Search for the cell housing the specified text and yield its (x, y) center coordinate. 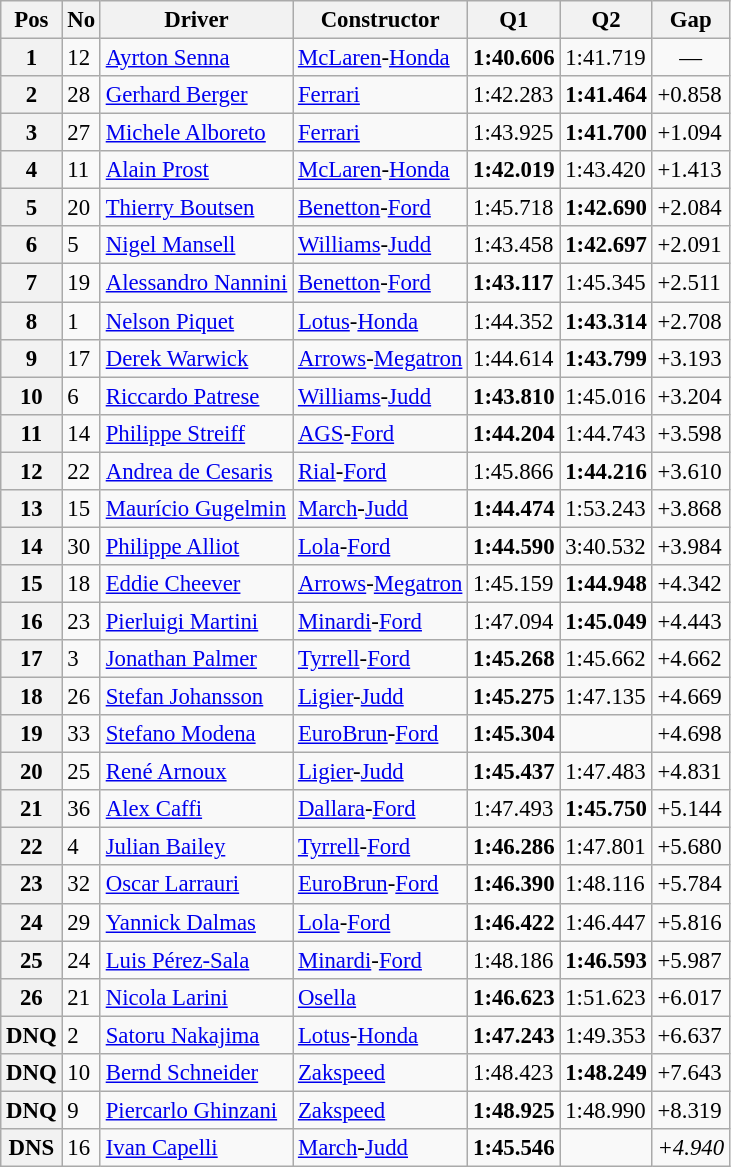
1:48.990 (606, 1110)
Nicola Larini (196, 997)
1:45.275 (514, 697)
+1.413 (690, 170)
1:44.590 (514, 546)
Riccardo Patrese (196, 396)
1:46.447 (606, 922)
+3.204 (690, 396)
Piercarlo Ghinzani (196, 1110)
1:44.474 (514, 509)
Oscar Larrauri (196, 885)
Dallara-Ford (380, 809)
Thierry Boutsen (196, 208)
+8.319 (690, 1110)
Nigel Mansell (196, 245)
1:45.049 (606, 621)
1:47.135 (606, 697)
Alessandro Nannini (196, 283)
1:45.437 (514, 772)
1:45.662 (606, 659)
Rial-Ford (380, 471)
1:47.094 (514, 621)
Julian Bailey (196, 847)
1:43.314 (606, 321)
1:42.690 (606, 208)
30 (81, 546)
+4.940 (690, 1148)
1:46.422 (514, 922)
1:43.925 (514, 133)
+5.987 (690, 960)
Maurício Gugelmin (196, 509)
Stefan Johansson (196, 697)
1:45.268 (514, 659)
Q2 (606, 20)
+2.084 (690, 208)
1:44.216 (606, 471)
Philippe Streiff (196, 433)
1:44.948 (606, 584)
+4.669 (690, 697)
8 (32, 321)
1:45.159 (514, 584)
1:53.243 (606, 509)
+3.868 (690, 509)
29 (81, 922)
AGS-Ford (380, 433)
Michele Alboreto (196, 133)
1:43.420 (606, 170)
1:45.750 (606, 809)
+5.680 (690, 847)
1:46.623 (514, 997)
1:49.353 (606, 1035)
1:45.546 (514, 1148)
Andrea de Cesaris (196, 471)
+3.610 (690, 471)
+2.091 (690, 245)
33 (81, 734)
1:47.801 (606, 847)
Constructor (380, 20)
1:44.204 (514, 433)
Jonathan Palmer (196, 659)
Nelson Piquet (196, 321)
1:47.493 (514, 809)
1:46.390 (514, 885)
1:48.116 (606, 885)
1:47.243 (514, 1035)
No (81, 20)
+2.708 (690, 321)
3:40.532 (606, 546)
Philippe Alliot (196, 546)
Q1 (514, 20)
+6.637 (690, 1035)
1:47.483 (606, 772)
1:41.719 (606, 58)
+4.831 (690, 772)
+3.598 (690, 433)
Alex Caffi (196, 809)
Driver (196, 20)
1:43.117 (514, 283)
Gerhard Berger (196, 95)
1:44.352 (514, 321)
1:51.623 (606, 997)
Yannick Dalmas (196, 922)
1:45.866 (514, 471)
1:41.700 (606, 133)
Ivan Capelli (196, 1148)
DNS (32, 1148)
1:44.743 (606, 433)
1:41.464 (606, 95)
+4.698 (690, 734)
36 (81, 809)
+4.662 (690, 659)
27 (81, 133)
Alain Prost (196, 170)
René Arnoux (196, 772)
7 (32, 283)
Pierluigi Martini (196, 621)
1:44.614 (514, 358)
+6.017 (690, 997)
Satoru Nakajima (196, 1035)
+5.816 (690, 922)
+2.511 (690, 283)
Stefano Modena (196, 734)
1:45.016 (606, 396)
+5.144 (690, 809)
Pos (32, 20)
1:48.925 (514, 1110)
Eddie Cheever (196, 584)
1:46.286 (514, 847)
Bernd Schneider (196, 1073)
Gap (690, 20)
1:43.810 (514, 396)
Luis Pérez-Sala (196, 960)
+1.094 (690, 133)
32 (81, 885)
1:48.186 (514, 960)
+5.784 (690, 885)
1:43.799 (606, 358)
Ayrton Senna (196, 58)
+7.643 (690, 1073)
1:48.249 (606, 1073)
28 (81, 95)
1:45.345 (606, 283)
1:42.283 (514, 95)
1:46.593 (606, 960)
+4.443 (690, 621)
1:43.458 (514, 245)
+3.984 (690, 546)
Osella (380, 997)
+0.858 (690, 95)
+3.193 (690, 358)
1:40.606 (514, 58)
13 (32, 509)
— (690, 58)
1:42.697 (606, 245)
+4.342 (690, 584)
1:48.423 (514, 1073)
1:42.019 (514, 170)
1:45.718 (514, 208)
1:45.304 (514, 734)
Derek Warwick (196, 358)
